Provide the [X, Y] coordinate of the cell's center where the given text is located.  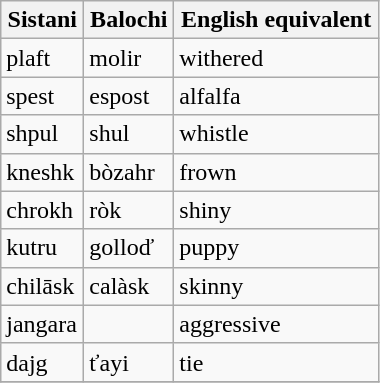
ròk [129, 210]
shpul [42, 134]
chrokh [42, 210]
alfalfa [276, 96]
puppy [276, 248]
shiny [276, 210]
spest [42, 96]
withered [276, 58]
jangara [42, 324]
plaft [42, 58]
ťayi [129, 362]
aggressive [276, 324]
calàsk [129, 286]
Sistani [42, 20]
kutru [42, 248]
kneshk [42, 172]
skinny [276, 286]
golloď [129, 248]
Balochi [129, 20]
tie [276, 362]
frown [276, 172]
espost [129, 96]
bòzahr [129, 172]
molir [129, 58]
dajg [42, 362]
chilāsk [42, 286]
shul [129, 134]
whistle [276, 134]
English equivalent [276, 20]
